Search for the cell housing the specified text and yield its (X, Y) center coordinate. 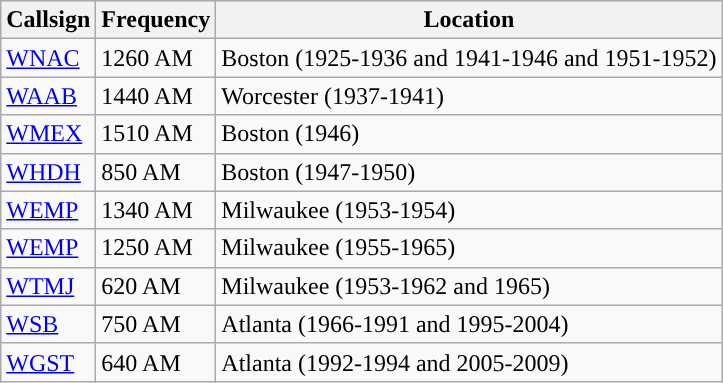
850 AM (156, 172)
Boston (1947-1950) (469, 172)
WTMJ (48, 286)
WAAB (48, 96)
1340 AM (156, 210)
1260 AM (156, 58)
1440 AM (156, 96)
WMEX (48, 134)
Location (469, 20)
Boston (1946) (469, 134)
640 AM (156, 362)
Frequency (156, 20)
1250 AM (156, 248)
WHDH (48, 172)
750 AM (156, 324)
620 AM (156, 286)
Atlanta (1992-1994 and 2005-2009) (469, 362)
WGST (48, 362)
Milwaukee (1955-1965) (469, 248)
WSB (48, 324)
Callsign (48, 20)
1510 AM (156, 134)
Milwaukee (1953-1962 and 1965) (469, 286)
WNAC (48, 58)
Boston (1925-1936 and 1941-1946 and 1951-1952) (469, 58)
Atlanta (1966-1991 and 1995-2004) (469, 324)
Worcester (1937-1941) (469, 96)
Milwaukee (1953-1954) (469, 210)
